Detect which cell encompasses the target text, then output its (X, Y) center coordinate. 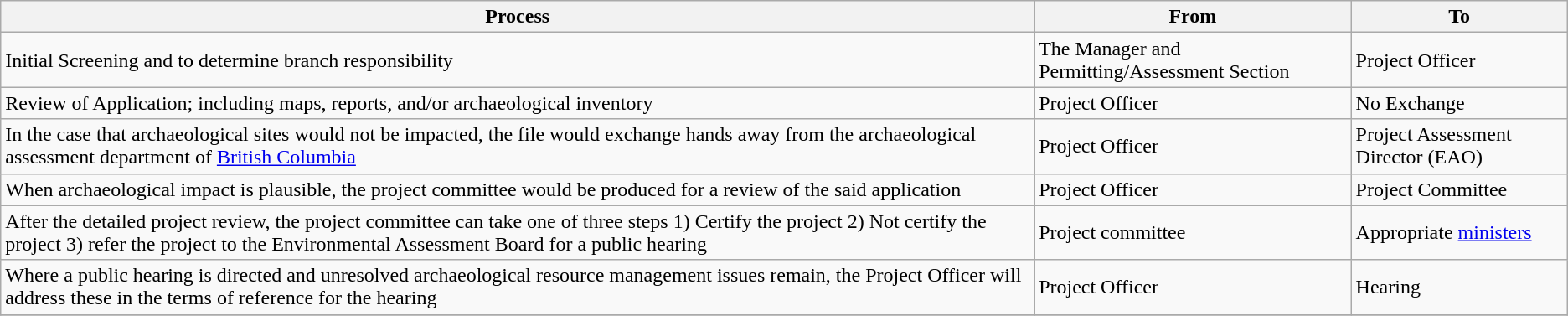
Review of Application; including maps, reports, and/or archaeological inventory (518, 103)
The Manager and Permitting/Assessment Section (1193, 60)
To (1459, 17)
When archaeological impact is plausible, the project committee would be produced for a review of the said application (518, 189)
Hearing (1459, 287)
Project committee (1193, 233)
Appropriate ministers (1459, 233)
No Exchange (1459, 103)
Initial Screening and to determine branch responsibility (518, 60)
Project Assessment Director (EAO) (1459, 146)
Process (518, 17)
Project Committee (1459, 189)
From (1193, 17)
